Extract the (x, y) coordinate from the center of the cell holding the provided text.  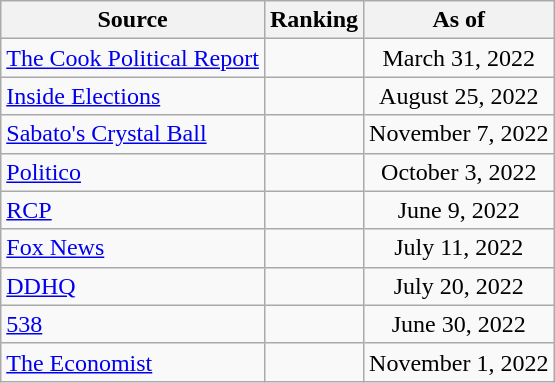
Inside Elections (133, 96)
RCP (133, 210)
Sabato's Crystal Ball (133, 134)
The Cook Political Report (133, 58)
November 7, 2022 (459, 134)
The Economist (133, 362)
July 11, 2022 (459, 248)
November 1, 2022 (459, 362)
June 9, 2022 (459, 210)
DDHQ (133, 286)
Source (133, 20)
Politico (133, 172)
Ranking (314, 20)
August 25, 2022 (459, 96)
538 (133, 324)
As of (459, 20)
Fox News (133, 248)
October 3, 2022 (459, 172)
July 20, 2022 (459, 286)
June 30, 2022 (459, 324)
March 31, 2022 (459, 58)
